Capture the cell that displays the provided text and extract its [x, y] central coordinate. 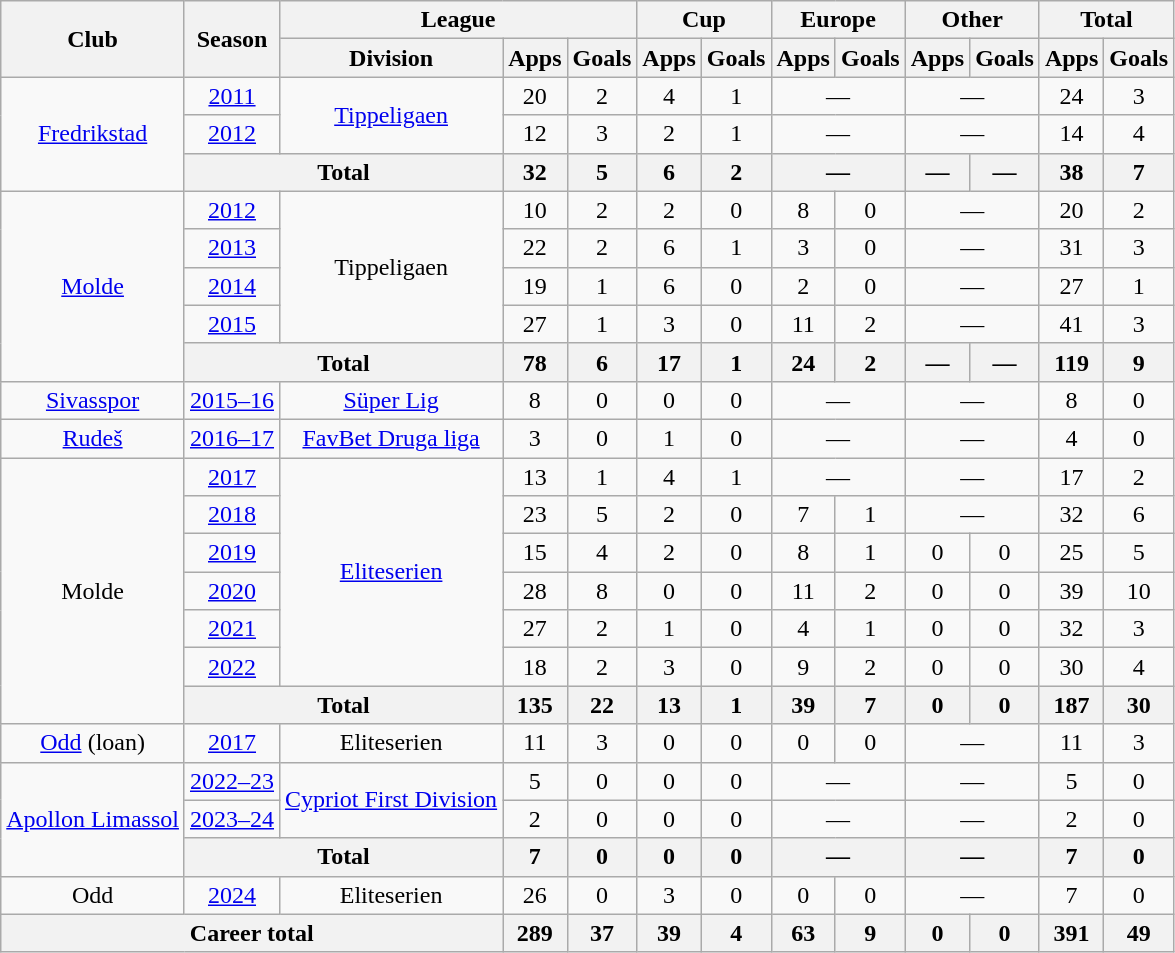
37 [602, 933]
391 [1071, 933]
23 [535, 515]
Career total [252, 933]
14 [1071, 134]
18 [535, 667]
26 [535, 895]
2020 [232, 591]
2022–23 [232, 781]
2011 [232, 96]
Division [392, 58]
Rudeš [93, 438]
38 [1071, 172]
Süper Lig [392, 400]
2013 [232, 248]
2015 [232, 324]
Fredrikstad [93, 134]
2021 [232, 629]
2023–24 [232, 819]
25 [1071, 553]
2022 [232, 667]
FavBet Druga liga [392, 438]
15 [535, 553]
Europe [838, 20]
78 [535, 362]
2015–16 [232, 400]
Club [93, 39]
2016–17 [232, 438]
12 [535, 134]
Apollon Limassol [93, 819]
2014 [232, 286]
Season [232, 39]
289 [535, 933]
49 [1139, 933]
187 [1071, 705]
2018 [232, 515]
63 [803, 933]
28 [535, 591]
2019 [232, 553]
135 [535, 705]
Odd [93, 895]
Other [972, 20]
Cypriot First Division [392, 800]
League [458, 20]
2024 [232, 895]
Sivasspor [93, 400]
Odd (loan) [93, 743]
Cup [704, 20]
31 [1071, 248]
119 [1071, 362]
19 [535, 286]
41 [1071, 324]
